Identify which cell holds the provided text, then report its [x, y] central coordinate. 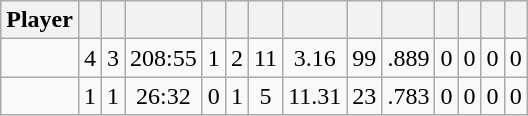
3.16 [315, 58]
4 [90, 58]
.783 [408, 96]
26:32 [164, 96]
.889 [408, 58]
99 [364, 58]
208:55 [164, 58]
11.31 [315, 96]
5 [265, 96]
2 [236, 58]
23 [364, 96]
11 [265, 58]
Player [40, 20]
3 [114, 58]
